Pinpoint the cell where the given text exists, returning its (X, Y) midpoint coordinate. 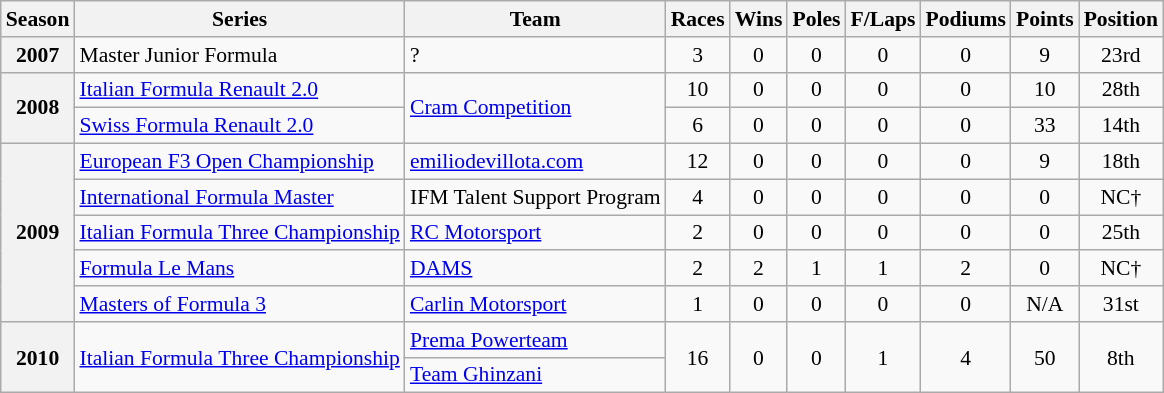
Wins (759, 19)
Formula Le Mans (239, 269)
Master Junior Formula (239, 55)
Podiums (966, 19)
Points (1045, 19)
31st (1121, 304)
Team (536, 19)
Season (38, 19)
12 (698, 162)
Masters of Formula 3 (239, 304)
Carlin Motorsport (536, 304)
25th (1121, 233)
2008 (38, 108)
Prema Powerteam (536, 340)
RC Motorsport (536, 233)
23rd (1121, 55)
2007 (38, 55)
2010 (38, 358)
Poles (816, 19)
33 (1045, 126)
emiliodevillota.com (536, 162)
N/A (1045, 304)
8th (1121, 358)
Position (1121, 19)
2009 (38, 233)
14th (1121, 126)
Series (239, 19)
International Formula Master (239, 197)
50 (1045, 358)
3 (698, 55)
6 (698, 126)
IFM Talent Support Program (536, 197)
28th (1121, 90)
Races (698, 19)
Team Ghinzani (536, 375)
European F3 Open Championship (239, 162)
DAMS (536, 269)
Cram Competition (536, 108)
Italian Formula Renault 2.0 (239, 90)
16 (698, 358)
? (536, 55)
F/Laps (882, 19)
18th (1121, 162)
Swiss Formula Renault 2.0 (239, 126)
